Scan for the cell matching the given text and deliver its [x, y] coordinate at center. 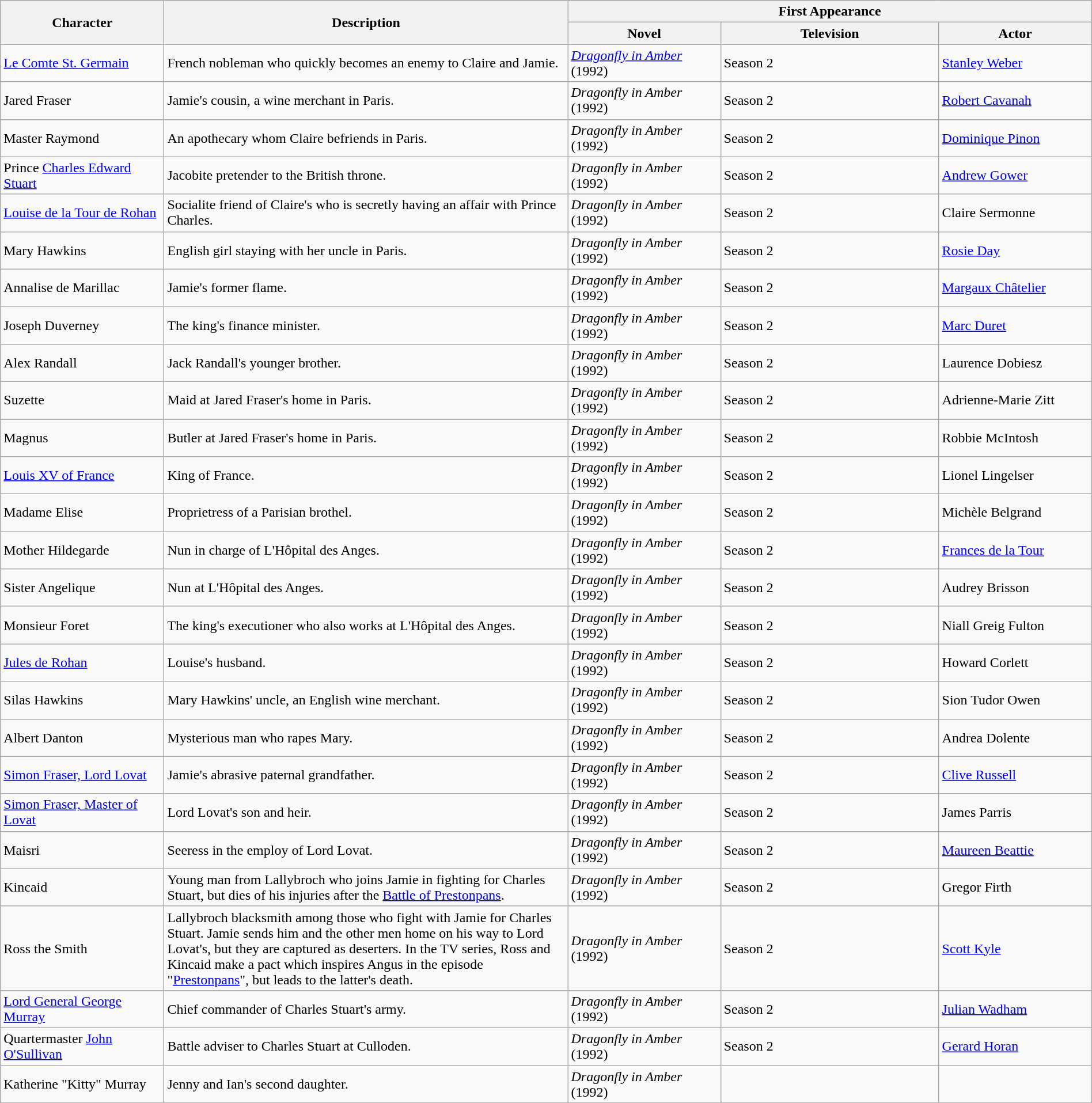
Description [366, 22]
Jared Fraser [82, 100]
Andrew Gower [1015, 175]
Lionel Lingelser [1015, 476]
Maureen Beattie [1015, 850]
Quartermaster John O'Sullivan [82, 1046]
Actor [1015, 33]
Gerard Horan [1015, 1046]
Maid at Jared Fraser's home in Paris. [366, 400]
Mysterious man who rapes Mary. [366, 737]
Maisri [82, 850]
Robbie McIntosh [1015, 438]
Simon Fraser, Lord Lovat [82, 775]
Annalise de Marillac [82, 288]
James Parris [1015, 812]
Simon Fraser, Master of Lovat [82, 812]
Mary Hawkins' uncle, an English wine merchant. [366, 700]
Sister Angelique [82, 587]
Jenny and Ian's second daughter. [366, 1084]
Niall Greig Fulton [1015, 626]
Socialite friend of Claire's who is secretly having an affair with Prince Charles. [366, 213]
Laurence Dobiesz [1015, 363]
Margaux Châtelier [1015, 288]
Suzette [82, 400]
The king's executioner who also works at L'Hôpital des Anges. [366, 626]
Louise's husband. [366, 662]
Le Comte St. Germain [82, 63]
King of France. [366, 476]
Nun at L'Hôpital des Anges. [366, 587]
Robert Cavanah [1015, 100]
Audrey Brisson [1015, 587]
Proprietress of a Parisian brothel. [366, 513]
Louis XV of France [82, 476]
Jules de Rohan [82, 662]
Mary Hawkins [82, 250]
First Appearance [829, 12]
Joseph Duverney [82, 325]
Andrea Dolente [1015, 737]
Lord General George Murray [82, 1009]
Alex Randall [82, 363]
Jamie's cousin, a wine merchant in Paris. [366, 100]
Jamie's abrasive paternal grandfather. [366, 775]
Frances de la Tour [1015, 551]
Jamie's former flame. [366, 288]
Kincaid [82, 887]
Seeress in the employ of Lord Lovat. [366, 850]
Jacobite pretender to the British throne. [366, 175]
Mother Hildegarde [82, 551]
Novel [644, 33]
Lord Lovat's son and heir. [366, 812]
Prince Charles Edward Stuart [82, 175]
Marc Duret [1015, 325]
Clive Russell [1015, 775]
Television [829, 33]
The king's finance minister. [366, 325]
Monsieur Foret [82, 626]
Howard Corlett [1015, 662]
Dominique Pinon [1015, 138]
Butler at Jared Fraser's home in Paris. [366, 438]
Master Raymond [82, 138]
Rosie Day [1015, 250]
English girl staying with her uncle in Paris. [366, 250]
Gregor Firth [1015, 887]
Madame Elise [82, 513]
Adrienne-Marie Zitt [1015, 400]
Julian Wadham [1015, 1009]
Scott Kyle [1015, 948]
Young man from Lallybroch who joins Jamie in fighting for Charles Stuart, but dies of his injuries after the Battle of Prestonpans. [366, 887]
Louise de la Tour de Rohan [82, 213]
French nobleman who quickly becomes an enemy to Claire and Jamie. [366, 63]
Sion Tudor Owen [1015, 700]
Silas Hawkins [82, 700]
An apothecary whom Claire befriends in Paris. [366, 138]
Albert Danton [82, 737]
Jack Randall's younger brother. [366, 363]
Magnus [82, 438]
Michèle Belgrand [1015, 513]
Battle adviser to Charles Stuart at Culloden. [366, 1046]
Claire Sermonne [1015, 213]
Character [82, 22]
Ross the Smith [82, 948]
Nun in charge of L'Hôpital des Anges. [366, 551]
Katherine "Kitty" Murray [82, 1084]
Stanley Weber [1015, 63]
Chief commander of Charles Stuart's army. [366, 1009]
